Detect which cell encompasses the target text, then output its (X, Y) center coordinate. 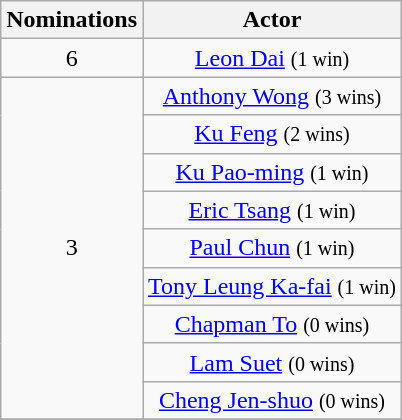
Anthony Wong (3 wins) (272, 96)
Eric Tsang (1 win) (272, 210)
Paul Chun (1 win) (272, 248)
Chapman To (0 wins) (272, 324)
Ku Feng (2 wins) (272, 134)
Nominations (72, 20)
6 (72, 58)
Ku Pao-ming (1 win) (272, 172)
Lam Suet (0 wins) (272, 362)
Tony Leung Ka-fai (1 win) (272, 286)
3 (72, 248)
Leon Dai (1 win) (272, 58)
Cheng Jen-shuo (0 wins) (272, 400)
Actor (272, 20)
